Capture the cell that displays the provided text and extract its (x, y) central coordinate. 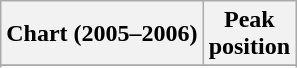
Peakposition (249, 34)
Chart (2005–2006) (102, 34)
